Capture the cell that displays the provided text and extract its (X, Y) central coordinate. 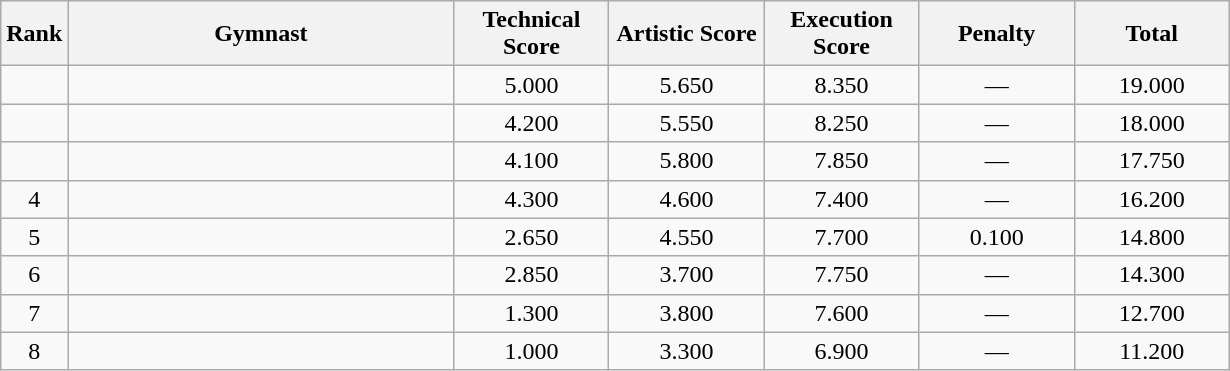
8.250 (842, 123)
8 (34, 351)
Technical Score (532, 34)
1.000 (532, 351)
7.700 (842, 237)
5.550 (686, 123)
Artistic Score (686, 34)
3.700 (686, 275)
4.300 (532, 199)
Penalty (996, 34)
3.300 (686, 351)
4.100 (532, 161)
5.800 (686, 161)
8.350 (842, 85)
11.200 (1152, 351)
7.400 (842, 199)
Total (1152, 34)
Gymnast (261, 34)
2.850 (532, 275)
5 (34, 237)
6.900 (842, 351)
16.200 (1152, 199)
4 (34, 199)
18.000 (1152, 123)
Rank (34, 34)
19.000 (1152, 85)
4.600 (686, 199)
4.550 (686, 237)
4.200 (532, 123)
12.700 (1152, 313)
14.800 (1152, 237)
5.000 (532, 85)
7.850 (842, 161)
7.600 (842, 313)
1.300 (532, 313)
2.650 (532, 237)
7 (34, 313)
Execution Score (842, 34)
6 (34, 275)
17.750 (1152, 161)
0.100 (996, 237)
14.300 (1152, 275)
5.650 (686, 85)
3.800 (686, 313)
7.750 (842, 275)
